Provide the (x, y) coordinate of the cell's center where the given text is located.  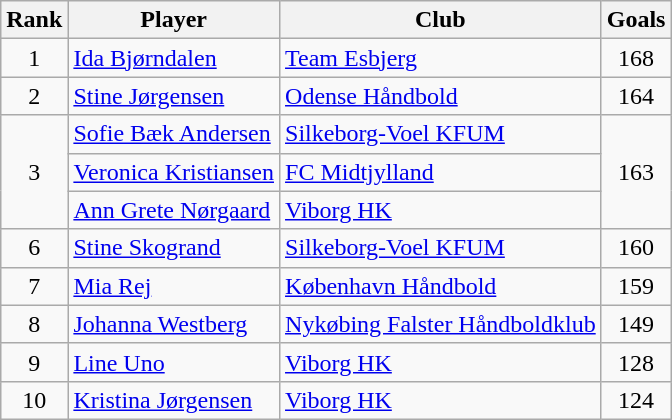
10 (34, 400)
Club (441, 20)
Veronica Kristiansen (174, 172)
168 (636, 58)
Player (174, 20)
124 (636, 400)
6 (34, 248)
Johanna Westberg (174, 324)
149 (636, 324)
128 (636, 362)
159 (636, 286)
164 (636, 96)
Stine Skogrand (174, 248)
2 (34, 96)
Nykøbing Falster Håndboldklub (441, 324)
FC Midtjylland (441, 172)
Odense Håndbold (441, 96)
3 (34, 172)
Kristina Jørgensen (174, 400)
Ann Grete Nørgaard (174, 210)
Sofie Bæk Andersen (174, 134)
8 (34, 324)
Stine Jørgensen (174, 96)
Goals (636, 20)
160 (636, 248)
163 (636, 172)
Team Esbjerg (441, 58)
1 (34, 58)
7 (34, 286)
Mia Rej (174, 286)
Ida Bjørndalen (174, 58)
Line Uno (174, 362)
København Håndbold (441, 286)
Rank (34, 20)
9 (34, 362)
